Return the [X, Y] coordinate for the center point of the cell that contains the specified text.  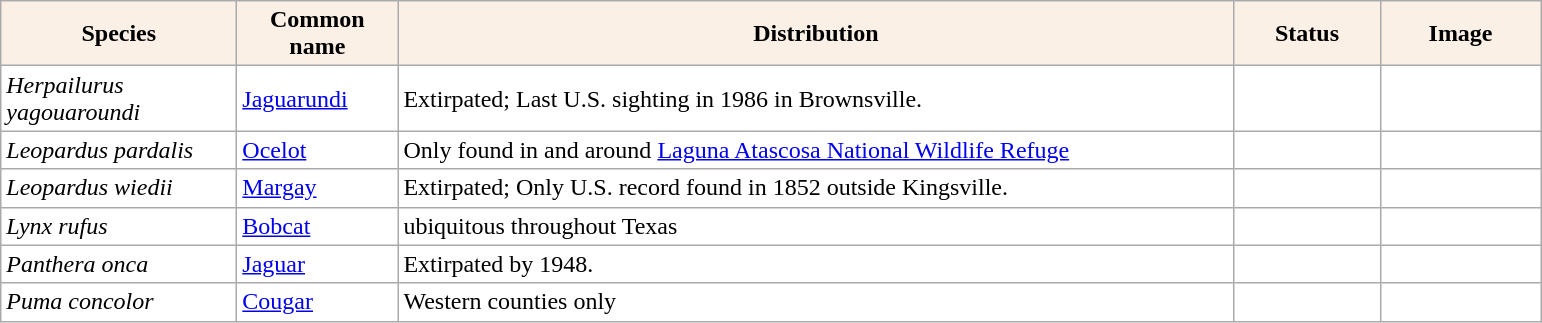
ubiquitous throughout Texas [816, 226]
Lynx rufus [119, 226]
Jaguar [318, 264]
Extirpated; Only U.S. record found in 1852 outside Kingsville. [816, 188]
Bobcat [318, 226]
Margay [318, 188]
Cougar [318, 302]
Status [1307, 34]
Jaguarundi [318, 98]
Species [119, 34]
Extirpated; Last U.S. sighting in 1986 in Brownsville. [816, 98]
Ocelot [318, 150]
Extirpated by 1948. [816, 264]
Puma concolor [119, 302]
Common name [318, 34]
Herpailurus yagouaroundi [119, 98]
Leopardus wiedii [119, 188]
Distribution [816, 34]
Panthera onca [119, 264]
Leopardus pardalis [119, 150]
Only found in and around Laguna Atascosa National Wildlife Refuge [816, 150]
Western counties only [816, 302]
Image [1460, 34]
